Return the [x, y] coordinate for the center point of the cell that contains the specified text.  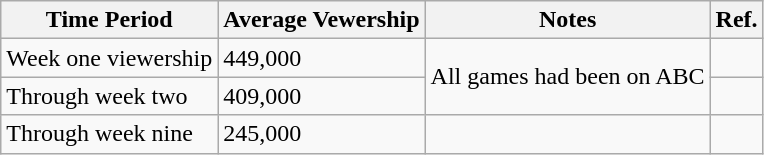
Through week two [110, 96]
Ref. [736, 20]
All games had been on ABC [568, 77]
Time Period [110, 20]
Through week nine [110, 134]
Week one viewership [110, 58]
Notes [568, 20]
245,000 [322, 134]
409,000 [322, 96]
Average Vewership [322, 20]
449,000 [322, 58]
